Return the [x, y] coordinate for the center point of the cell that contains the specified text.  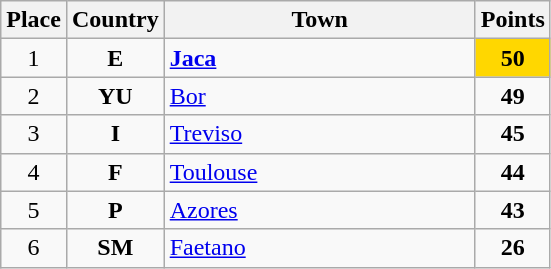
Town [320, 20]
Place [34, 20]
Toulouse [320, 172]
6 [34, 248]
2 [34, 96]
F [115, 172]
45 [512, 134]
3 [34, 134]
49 [512, 96]
Azores [320, 210]
4 [34, 172]
Bor [320, 96]
50 [512, 58]
1 [34, 58]
SM [115, 248]
YU [115, 96]
Faetano [320, 248]
Treviso [320, 134]
5 [34, 210]
44 [512, 172]
E [115, 58]
43 [512, 210]
Points [512, 20]
26 [512, 248]
Jaca [320, 58]
P [115, 210]
I [115, 134]
Country [115, 20]
